From the cell containing the given text, extract its center point as [x, y] coordinate. 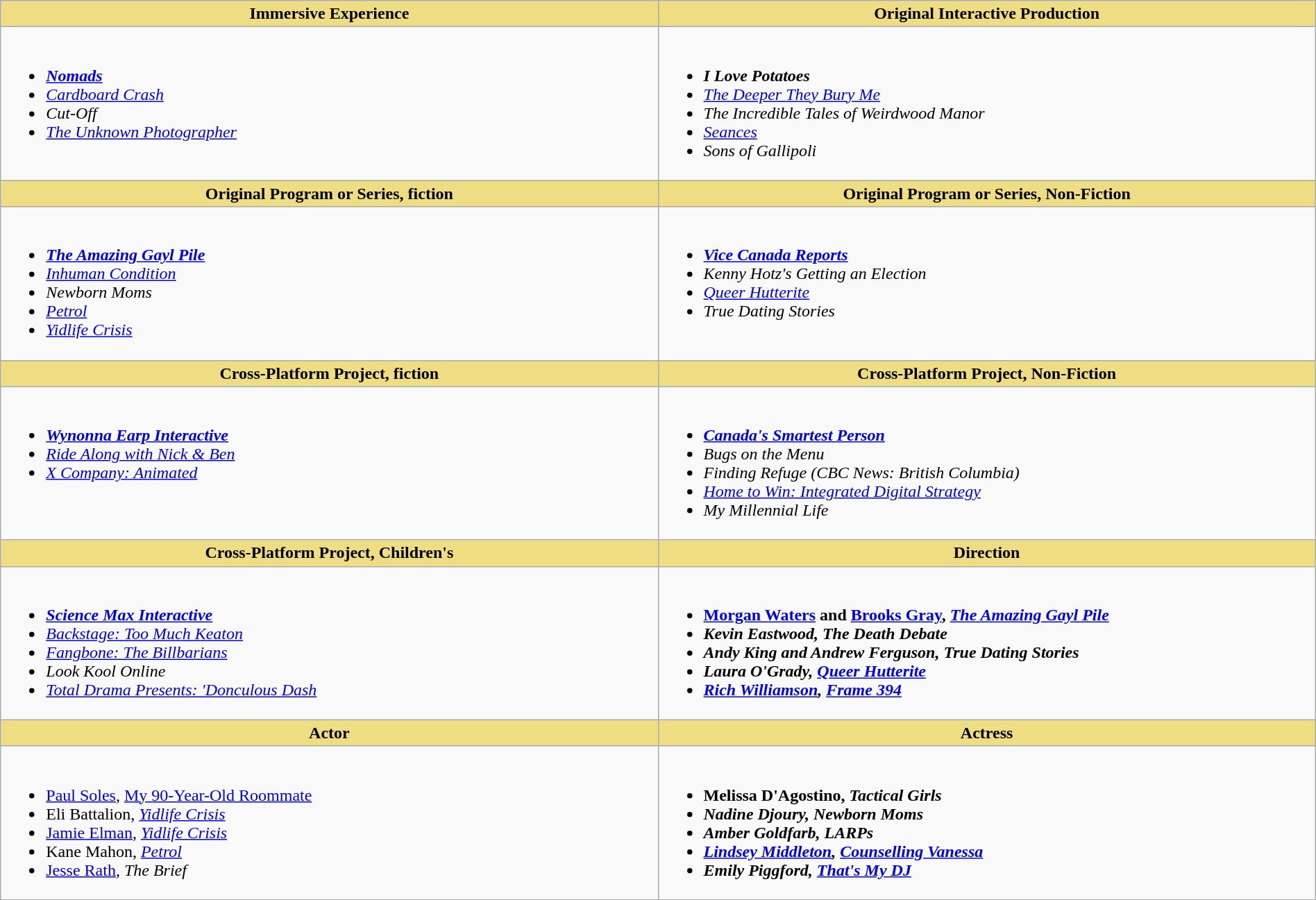
Melissa D'Agostino, Tactical GirlsNadine Djoury, Newborn MomsAmber Goldfarb, LARPsLindsey Middleton, Counselling VanessaEmily Piggford, That's My DJ [987, 823]
Cross-Platform Project, Non-Fiction [987, 373]
Original Interactive Production [987, 14]
NomadsCardboard CrashCut-OffThe Unknown Photographer [329, 104]
The Amazing Gayl PileInhuman ConditionNewborn MomsPetrolYidlife Crisis [329, 283]
Science Max InteractiveBackstage: Too Much KeatonFangbone: The BillbariansLook Kool OnlineTotal Drama Presents: 'Donculous Dash [329, 643]
Original Program or Series, fiction [329, 194]
Canada's Smartest PersonBugs on the MenuFinding Refuge (CBC News: British Columbia)Home to Win: Integrated Digital StrategyMy Millennial Life [987, 464]
Direction [987, 553]
Wynonna Earp InteractiveRide Along with Nick & BenX Company: Animated [329, 464]
Cross-Platform Project, Children's [329, 553]
Actor [329, 733]
Vice Canada ReportsKenny Hotz's Getting an ElectionQueer HutteriteTrue Dating Stories [987, 283]
Cross-Platform Project, fiction [329, 373]
I Love PotatoesThe Deeper They Bury MeThe Incredible Tales of Weirdwood ManorSeancesSons of Gallipoli [987, 104]
Actress [987, 733]
Original Program or Series, Non-Fiction [987, 194]
Immersive Experience [329, 14]
Paul Soles, My 90-Year-Old RoommateEli Battalion, Yidlife CrisisJamie Elman, Yidlife CrisisKane Mahon, PetrolJesse Rath, The Brief [329, 823]
